Provide the [x, y] coordinate of the cell's center where the given text is located.  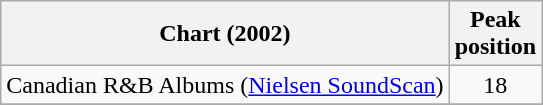
Peakposition [495, 34]
Chart (2002) [225, 34]
Canadian R&B Albums (Nielsen SoundScan) [225, 85]
18 [495, 85]
